Return the [X, Y] coordinate for the center point of the cell that contains the specified text.  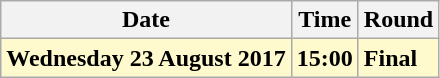
Time [324, 20]
Date [146, 20]
Round [398, 20]
Final [398, 58]
15:00 [324, 58]
Wednesday 23 August 2017 [146, 58]
